Scan for the cell matching the given text and deliver its (x, y) coordinate at center. 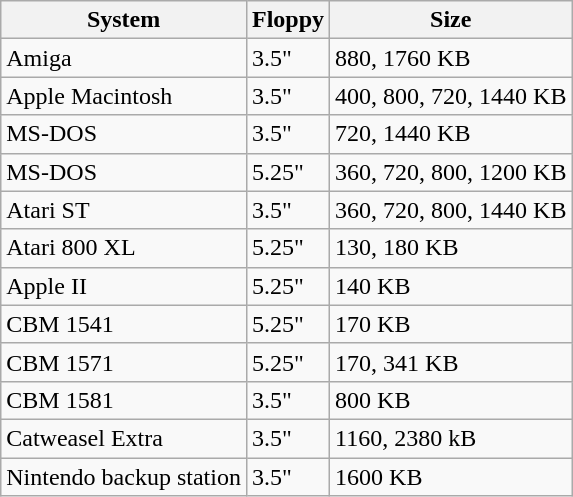
Apple II (124, 286)
1160, 2380 kB (451, 438)
880, 1760 KB (451, 58)
360, 720, 800, 1200 KB (451, 172)
800 KB (451, 400)
Apple Macintosh (124, 96)
CBM 1571 (124, 362)
1600 KB (451, 477)
CBM 1581 (124, 400)
400, 800, 720, 1440 KB (451, 96)
170, 341 KB (451, 362)
CBM 1541 (124, 324)
140 KB (451, 286)
System (124, 20)
Floppy (288, 20)
360, 720, 800, 1440 KB (451, 210)
Size (451, 20)
Catweasel Extra (124, 438)
Amiga (124, 58)
Atari ST (124, 210)
170 KB (451, 324)
720, 1440 KB (451, 134)
130, 180 KB (451, 248)
Atari 800 XL (124, 248)
Nintendo backup station (124, 477)
